Locate the cell with the specified text and output its [x, y] center coordinate. 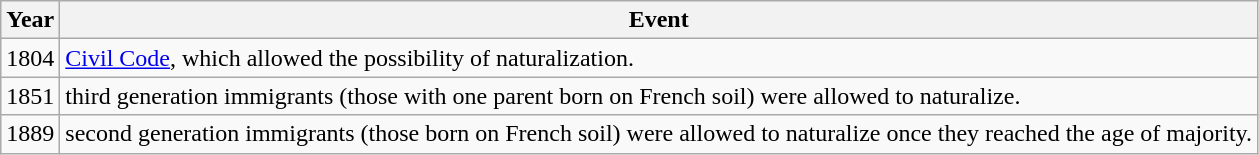
Civil Code, which allowed the possibility of naturalization. [659, 58]
Year [30, 20]
second generation immigrants (those born on French soil) were allowed to naturalize once they reached the age of majority. [659, 134]
Event [659, 20]
third generation immigrants (those with one parent born on French soil) were allowed to naturalize. [659, 96]
1889 [30, 134]
1804 [30, 58]
1851 [30, 96]
